Pinpoint the cell where the given text exists, returning its [x, y] midpoint coordinate. 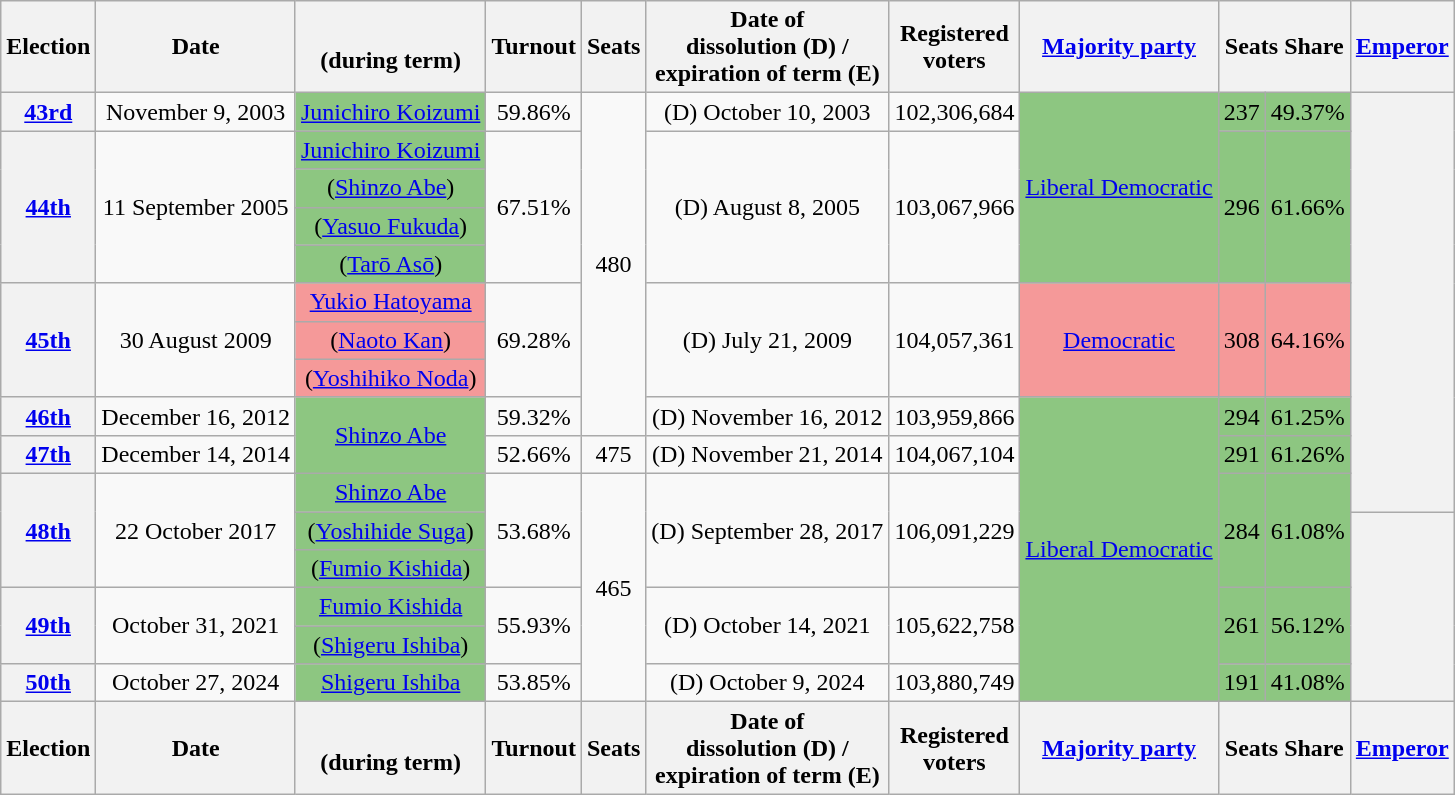
46th [48, 416]
(D) October 14, 2021 [768, 626]
(D) November 16, 2012 [768, 416]
291 [1242, 454]
48th [48, 530]
(Fumio Kishida) [390, 569]
308 [1242, 340]
(D) October 9, 2024 [768, 683]
(Tarō Asō) [390, 264]
261 [1242, 626]
191 [1242, 683]
61.26% [1308, 454]
41.08% [1308, 683]
22 October 2017 [196, 530]
30 August 2009 [196, 340]
43rd [48, 112]
102,306,684 [954, 112]
(D) July 21, 2009 [768, 340]
October 27, 2024 [196, 683]
475 [613, 454]
11 September 2005 [196, 207]
480 [613, 264]
(Yoshihiko Noda) [390, 378]
Democratic [1119, 340]
(D) November 21, 2014 [768, 454]
Shigeru Ishiba [390, 683]
104,067,104 [954, 454]
103,067,966 [954, 207]
103,959,866 [954, 416]
53.68% [534, 530]
61.08% [1308, 530]
47th [48, 454]
(Shigeru Ishiba) [390, 645]
59.32% [534, 416]
December 16, 2012 [196, 416]
67.51% [534, 207]
Yukio Hatoyama [390, 302]
56.12% [1308, 626]
49th [48, 626]
49.37% [1308, 112]
61.66% [1308, 207]
55.93% [534, 626]
296 [1242, 207]
104,057,361 [954, 340]
(Yoshihide Suga) [390, 531]
December 14, 2014 [196, 454]
103,880,749 [954, 683]
(D) October 10, 2003 [768, 112]
Fumio Kishida [390, 607]
(D) August 8, 2005 [768, 207]
52.66% [534, 454]
237 [1242, 112]
50th [48, 683]
106,091,229 [954, 530]
61.25% [1308, 416]
53.85% [534, 683]
44th [48, 207]
(Shinzo Abe) [390, 188]
64.16% [1308, 340]
105,622,758 [954, 626]
284 [1242, 530]
465 [613, 587]
59.86% [534, 112]
69.28% [534, 340]
October 31, 2021 [196, 626]
45th [48, 340]
(D) September 28, 2017 [768, 530]
(Naoto Kan) [390, 340]
294 [1242, 416]
November 9, 2003 [196, 112]
(Yasuo Fukuda) [390, 226]
